Extract the (x, y) coordinate from the center of the cell holding the provided text.  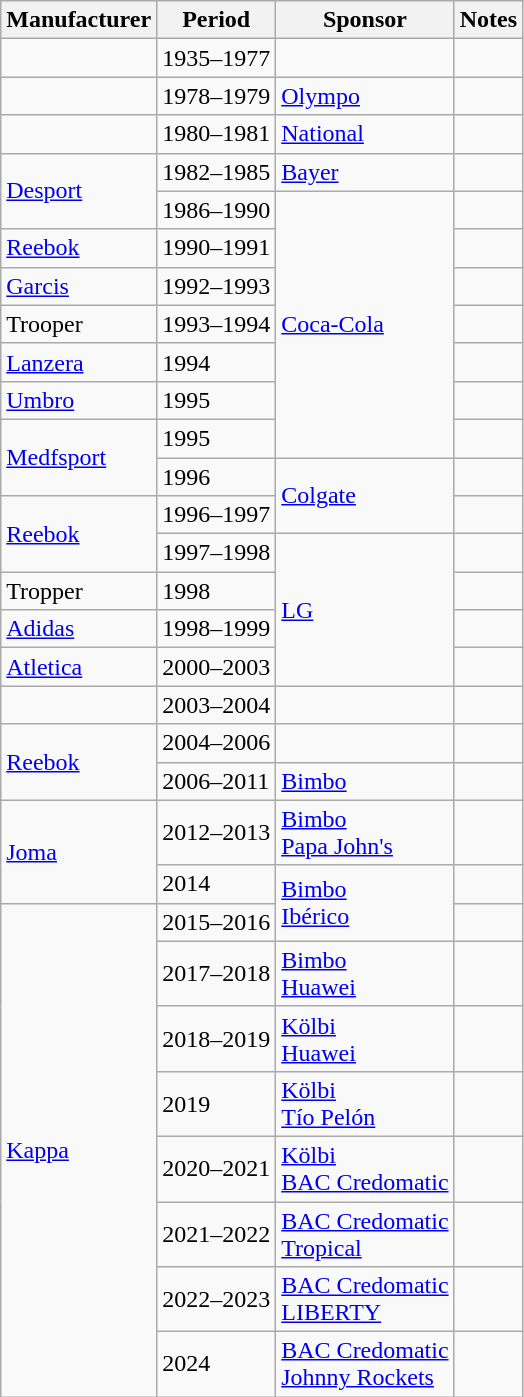
1978–1979 (216, 96)
1990–1991 (216, 248)
Trooper (79, 324)
1998 (216, 591)
1992–1993 (216, 286)
Lanzera (79, 362)
Kappa (79, 1150)
Olympo (365, 96)
1996 (216, 477)
BAC Credomatic Tropical (365, 1234)
Kölbi BAC Credomatic (365, 1168)
2012–2013 (216, 832)
1986–1990 (216, 210)
2006–2011 (216, 781)
Notes (488, 20)
Manufacturer (79, 20)
1997–1998 (216, 553)
1996–1997 (216, 515)
2017–2018 (216, 974)
1993–1994 (216, 324)
Bimbo (365, 781)
2004–2006 (216, 743)
1998–1999 (216, 629)
2020–2021 (216, 1168)
Coca-Cola (365, 324)
1980–1981 (216, 134)
Sponsor (365, 20)
2018–2019 (216, 1038)
Desport (79, 191)
1935–1977 (216, 58)
2024 (216, 1364)
Bimbo Ibérico (365, 903)
2022–2023 (216, 1300)
Garcis (79, 286)
Bimbo Huawei (365, 974)
Kölbi Tío Pelón (365, 1104)
Bayer (365, 172)
Period (216, 20)
BAC Credomatic LIBERTY (365, 1300)
Colgate (365, 496)
2021–2022 (216, 1234)
BAC Credomatic Johnny Rockets (365, 1364)
2019 (216, 1104)
National (365, 134)
2003–2004 (216, 705)
Medfsport (79, 457)
Tropper (79, 591)
Umbro (79, 400)
1994 (216, 362)
Joma (79, 852)
2014 (216, 884)
1982–1985 (216, 172)
Bimbo Papa John's (365, 832)
2000–2003 (216, 667)
Kölbi Huawei (365, 1038)
2015–2016 (216, 922)
Adidas (79, 629)
LG (365, 610)
Atletica (79, 667)
